Detect which cell encompasses the target text, then output its [x, y] center coordinate. 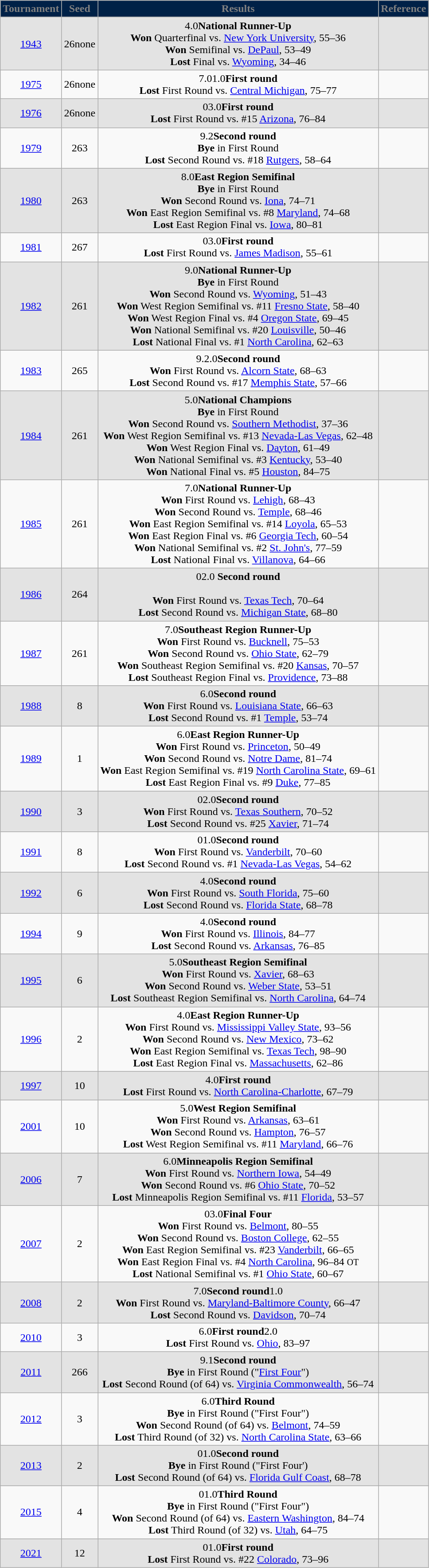
7.0Second round1.0Won First Round vs. Maryland-Baltimore County, 66–47Lost Second Round vs. Davidson, 70–74 [238, 1302]
9.2.0Second roundWon First Round vs. Alcorn State, 68–63Lost Second Round vs. #17 Memphis State, 57–66 [238, 371]
2011 [31, 1372]
7 [80, 1179]
01.0First roundLost First Round vs. #22 Colorado, 73–96 [238, 1553]
1982 [31, 306]
2010 [31, 1337]
1983 [31, 371]
4.0First roundLost First Round vs. North Carolina-Charlotte, 67–79 [238, 1085]
1997 [31, 1085]
01.0Second roundBye in First Round ("First Four')Lost Second Round (of 64) vs. Florida Gulf Coast, 68–78 [238, 1466]
2012 [31, 1419]
2015 [31, 1512]
1987 [31, 653]
6.0Second roundWon First Round vs. Louisiana State, 66–63Lost Second Round vs. #1 Temple, 53–74 [238, 706]
Seed [80, 9]
9.1Second roundBye in First Round ("First Four")Lost Second Round (of 64) vs. Virginia Commonwealth, 56–74 [238, 1372]
9 [80, 934]
2008 [31, 1302]
1990 [31, 811]
2021 [31, 1553]
4.0Second roundWon First Round vs. South Florida, 75–60 Lost Second Round vs. Florida State, 68–78 [238, 893]
1 [80, 759]
6.0Third RoundBye in First Round ("First Four")Won Second Round (of 64) vs. Belmont, 74–59Lost Third Round (of 32) vs. North Carolina State, 63–66 [238, 1419]
267 [80, 247]
4.0National Runner-UpWon Quarterfinal vs. New York University, 55–36Won Semifinal vs. DePaul, 53–49Lost Final vs. Wyoming, 34–46 [238, 43]
02.0Second round Won First Round vs. Texas Southern, 70–52 Lost Second Round vs. #25 Xavier, 71–74 [238, 811]
1984 [31, 435]
7.01.0First roundLost First Round vs. Central Michigan, 75–77 [238, 84]
1994 [31, 934]
9.2Second roundBye in First Round Lost Second Round vs. #18 Rutgers, 58–64 [238, 148]
1989 [31, 759]
1986 [31, 594]
1992 [31, 893]
1981 [31, 247]
1991 [31, 852]
Reference [403, 9]
1980 [31, 201]
1979 [31, 148]
03.0First roundLost First Round vs. #15 Arizona, 76–84 [238, 113]
1988 [31, 706]
Results [238, 9]
264 [80, 594]
01.0Second roundWon First Round vs. Vanderbilt, 70–60 Lost Second Round vs. #1 Nevada-Las Vegas, 54–62 [238, 852]
1996 [31, 1039]
4 [80, 1512]
1985 [31, 524]
2006 [31, 1179]
1976 [31, 113]
1975 [31, 84]
6.0First round2.0Lost First Round vs. Ohio, 83–97 [238, 1337]
02.0 Second roundWon First Round vs. Texas Tech, 70–64Lost Second Round vs. Michigan State, 68–80 [238, 594]
1995 [31, 980]
2001 [31, 1126]
Tournament [31, 9]
265 [80, 371]
01.0Third RoundBye in First Round ("First Four")Won Second Round (of 64) vs. Eastern Washington, 84–74 Lost Third Round (of 32) vs. Utah, 64–75 [238, 1512]
2013 [31, 1466]
4.0Second roundWon First Round vs. Illinois, 84–77Lost Second Round vs. Arkansas, 76–85 [238, 934]
1943 [31, 43]
03.0First roundLost First Round vs. James Madison, 55–61 [238, 247]
12 [80, 1553]
5.0West Region SemifinalWon First Round vs. Arkansas, 63–61Won Second Round vs. Hampton, 76–57Lost West Region Semifinal vs. #11 Maryland, 66–76 [238, 1126]
2007 [31, 1244]
266 [80, 1372]
